Return (X, Y) of the center of cell containing provided text 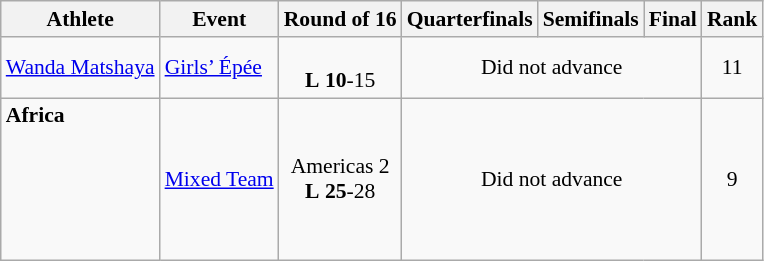
Africa (80, 180)
Mixed Team (220, 180)
Round of 16 (340, 19)
Americas 2 L 25-28 (340, 180)
Girls’ Épée (220, 68)
Final (673, 19)
Wanda Matshaya (80, 68)
Event (220, 19)
Quarterfinals (470, 19)
Athlete (80, 19)
11 (732, 68)
Semifinals (591, 19)
9 (732, 180)
L 10-15 (340, 68)
Rank (732, 19)
